Locate the cell with the specified text and output its (X, Y) center coordinate. 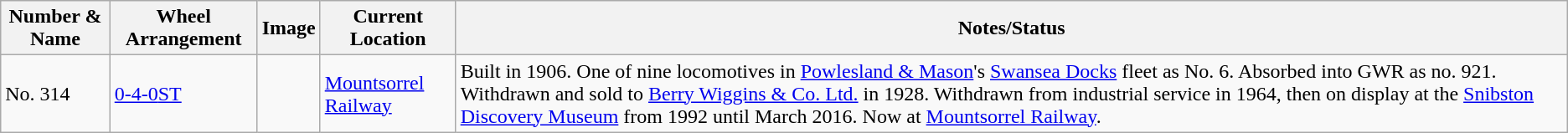
Notes/Status (1012, 28)
Image (288, 28)
No. 314 (55, 94)
Mountsorrel Railway (388, 94)
Wheel Arrangement (183, 28)
Current Location (388, 28)
Number & Name (55, 28)
0-4-0ST (183, 94)
